Extract the (x, y) coordinate from the center of the cell holding the provided text.  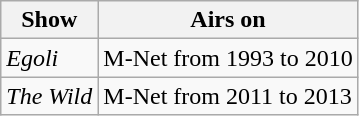
Airs on (228, 20)
M-Net from 2011 to 2013 (228, 96)
Egoli (50, 58)
M-Net from 1993 to 2010 (228, 58)
Show (50, 20)
The Wild (50, 96)
